Extract the (x, y) coordinate from the center of the cell holding the provided text.  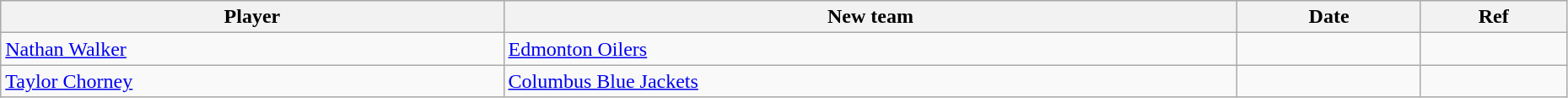
Nathan Walker (252, 49)
Taylor Chorney (252, 81)
Ref (1493, 17)
Edmonton Oilers (870, 49)
Date (1329, 17)
Player (252, 17)
New team (870, 17)
Columbus Blue Jackets (870, 81)
